Extract the [X, Y] coordinate from the center of the cell holding the provided text.  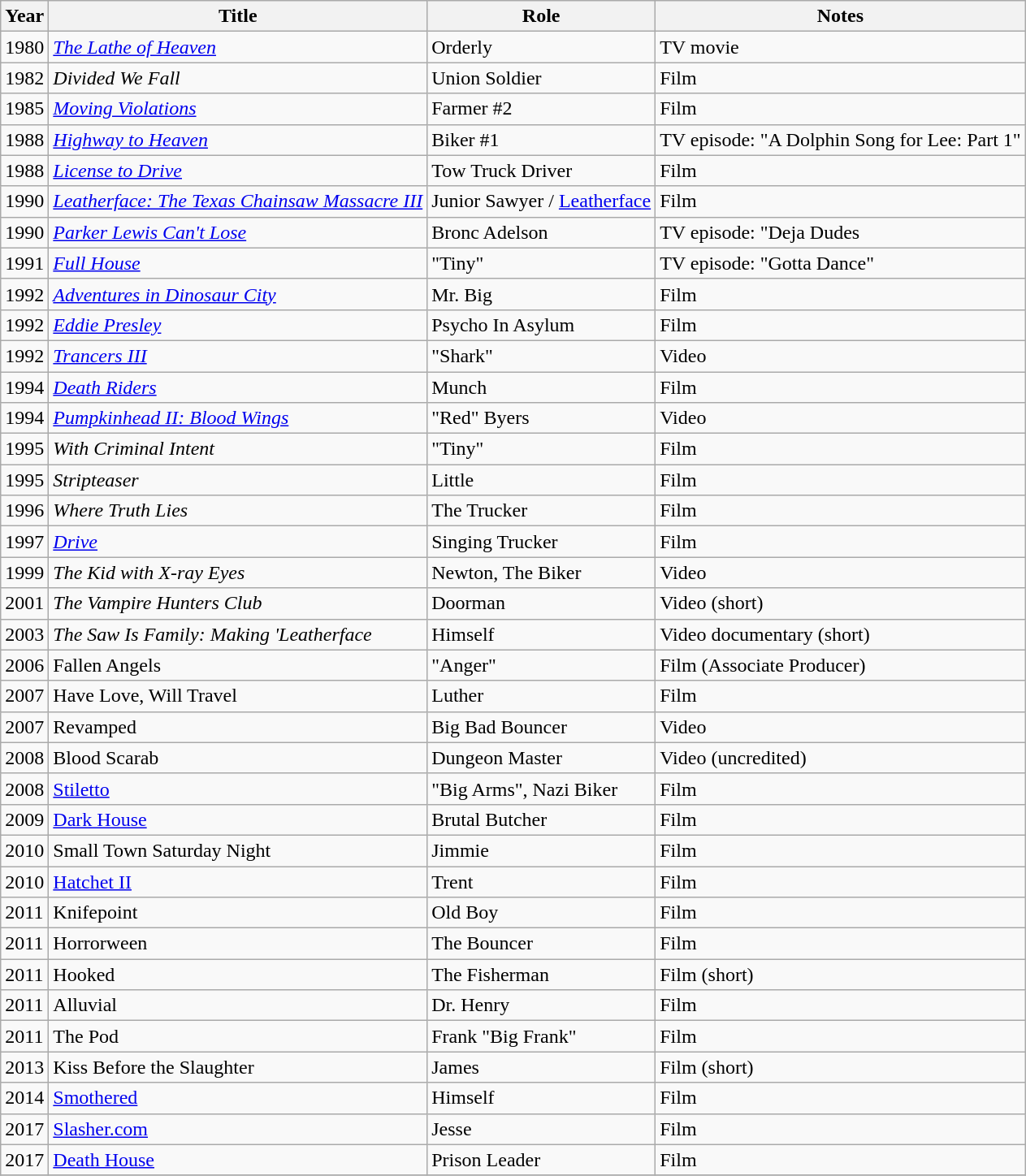
License to Drive [238, 171]
Adventures in Dinosaur City [238, 294]
Moving Violations [238, 109]
Full House [238, 263]
Notes [841, 16]
Slasher.com [238, 1129]
Drive [238, 542]
The Pod [238, 1036]
Divided We Fall [238, 78]
Old Boy [541, 913]
Dark House [238, 819]
The Bouncer [541, 944]
1997 [24, 542]
Where Truth Lies [238, 511]
Frank "Big Frank" [541, 1036]
Psycho In Asylum [541, 325]
Kiss Before the Slaughter [238, 1067]
1996 [24, 511]
The Fisherman [541, 975]
Singing Trucker [541, 542]
Doorman [541, 603]
1991 [24, 263]
Junior Sawyer / Leatherface [541, 201]
2013 [24, 1067]
Video (uncredited) [841, 758]
Bronc Adelson [541, 232]
Parker Lewis Can't Lose [238, 232]
Biker #1 [541, 140]
2009 [24, 819]
James [541, 1067]
1982 [24, 78]
Small Town Saturday Night [238, 850]
"Shark" [541, 356]
Film (Associate Producer) [841, 665]
2006 [24, 665]
Trent [541, 881]
Farmer #2 [541, 109]
"Big Arms", Nazi Biker [541, 789]
With Criminal Intent [238, 449]
Have Love, Will Travel [238, 696]
Eddie Presley [238, 325]
Newton, The Biker [541, 573]
Stripteaser [238, 480]
TV episode: "A Dolphin Song for Lee: Part 1" [841, 140]
"Red" Byers [541, 418]
Year [24, 16]
Revamped [238, 727]
The Saw Is Family: Making 'Leatherface [238, 634]
Little [541, 480]
Dr. Henry [541, 1005]
Blood Scarab [238, 758]
Jimmie [541, 850]
1999 [24, 573]
Video documentary (short) [841, 634]
Fallen Angels [238, 665]
2001 [24, 603]
Jesse [541, 1129]
Pumpkinhead II: Blood Wings [238, 418]
The Lathe of Heaven [238, 47]
Leatherface: The Texas Chainsaw Massacre III [238, 201]
Alluvial [238, 1005]
Horrorween [238, 944]
The Kid with X-ray Eyes [238, 573]
Munch [541, 387]
TV episode: "Deja Dudes [841, 232]
Highway to Heaven [238, 140]
2003 [24, 634]
Brutal Butcher [541, 819]
Prison Leader [541, 1160]
Luther [541, 696]
Video (short) [841, 603]
Dungeon Master [541, 758]
Tow Truck Driver [541, 171]
Title [238, 16]
TV episode: "Gotta Dance" [841, 263]
Smothered [238, 1098]
Big Bad Bouncer [541, 727]
Hooked [238, 975]
1980 [24, 47]
Role [541, 16]
Mr. Big [541, 294]
Knifepoint [238, 913]
Union Soldier [541, 78]
The Vampire Hunters Club [238, 603]
Death House [238, 1160]
Hatchet II [238, 881]
"Anger" [541, 665]
Death Riders [238, 387]
Stiletto [238, 789]
2014 [24, 1098]
1985 [24, 109]
TV movie [841, 47]
Orderly [541, 47]
The Trucker [541, 511]
Trancers III [238, 356]
